Detect which cell encompasses the target text, then output its (X, Y) center coordinate. 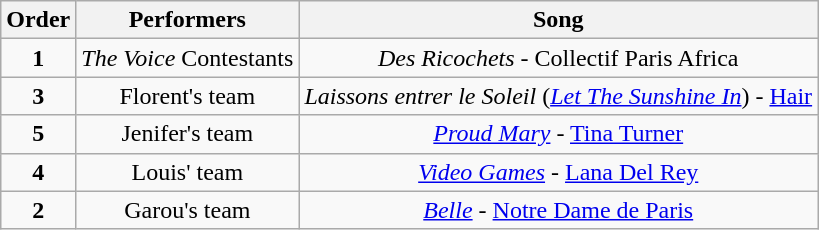
Florent's team (188, 96)
2 (38, 210)
Song (558, 20)
Garou's team (188, 210)
4 (38, 172)
The Voice Contestants (188, 58)
Order (38, 20)
Laissons entrer le Soleil (Let The Sunshine In) - Hair (558, 96)
Proud Mary - Tina Turner (558, 134)
Video Games - Lana Del Rey (558, 172)
Belle - Notre Dame de Paris (558, 210)
Louis' team (188, 172)
1 (38, 58)
3 (38, 96)
5 (38, 134)
Des Ricochets - Collectif Paris Africa (558, 58)
Jenifer's team (188, 134)
Performers (188, 20)
